Extract the (X, Y) coordinate from the center of the cell holding the provided text.  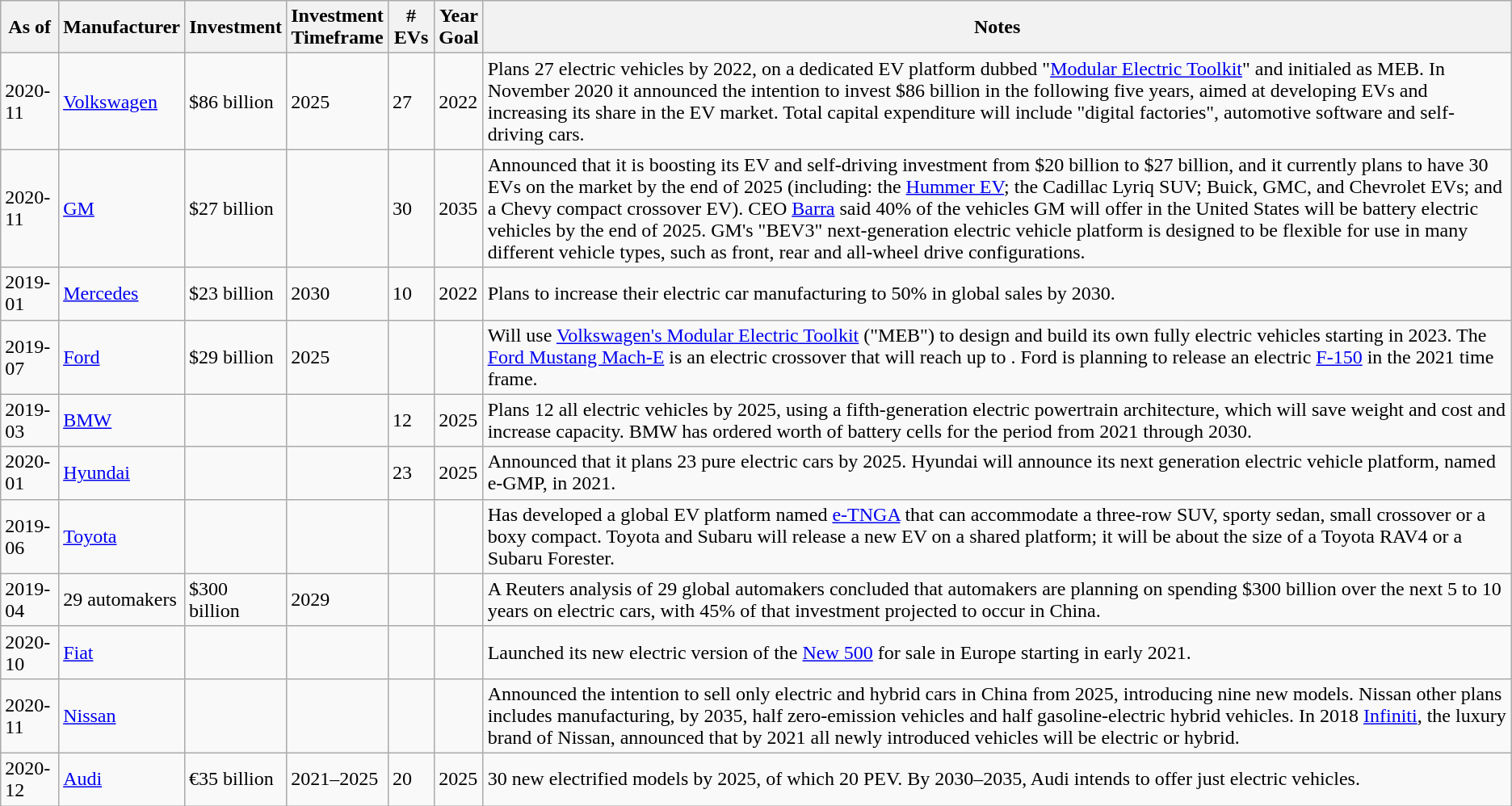
GM (122, 208)
Mercedes (122, 294)
27 (410, 102)
2019-03 (30, 420)
2035 (459, 208)
30 new electrified models by 2025, of which 20 PEV. By 2030–2035, Audi intends to offer just electric vehicles. (997, 779)
$86 billion (236, 102)
InvestmentTimeframe (338, 27)
Notes (997, 27)
2020-10 (30, 653)
Nissan (122, 716)
Toyota (122, 536)
2019-07 (30, 357)
Plans to increase their electric car manufacturing to 50% in global sales by 2030. (997, 294)
Fiat (122, 653)
# EVs (410, 27)
2029 (338, 599)
$300 billion (236, 599)
Audi (122, 779)
10 (410, 294)
As of (30, 27)
2030 (338, 294)
2020-12 (30, 779)
Announced that it plans 23 pure electric cars by 2025. Hyundai will announce its next generation electric vehicle platform, named e-GMP, in 2021. (997, 473)
29 automakers (122, 599)
2021–2025 (338, 779)
YearGoal (459, 27)
Investment (236, 27)
Launched its new electric version of the New 500 for sale in Europe starting in early 2021. (997, 653)
2019-04 (30, 599)
BMW (122, 420)
2019-01 (30, 294)
12 (410, 420)
€35 billion (236, 779)
Manufacturer (122, 27)
23 (410, 473)
2020-01 (30, 473)
$29 billion (236, 357)
30 (410, 208)
$27 billion (236, 208)
$23 billion (236, 294)
2019-06 (30, 536)
Hyundai (122, 473)
20 (410, 779)
Volkswagen (122, 102)
Ford (122, 357)
